Determine the [x, y] coordinate at the center of the cell enclosing the given text.  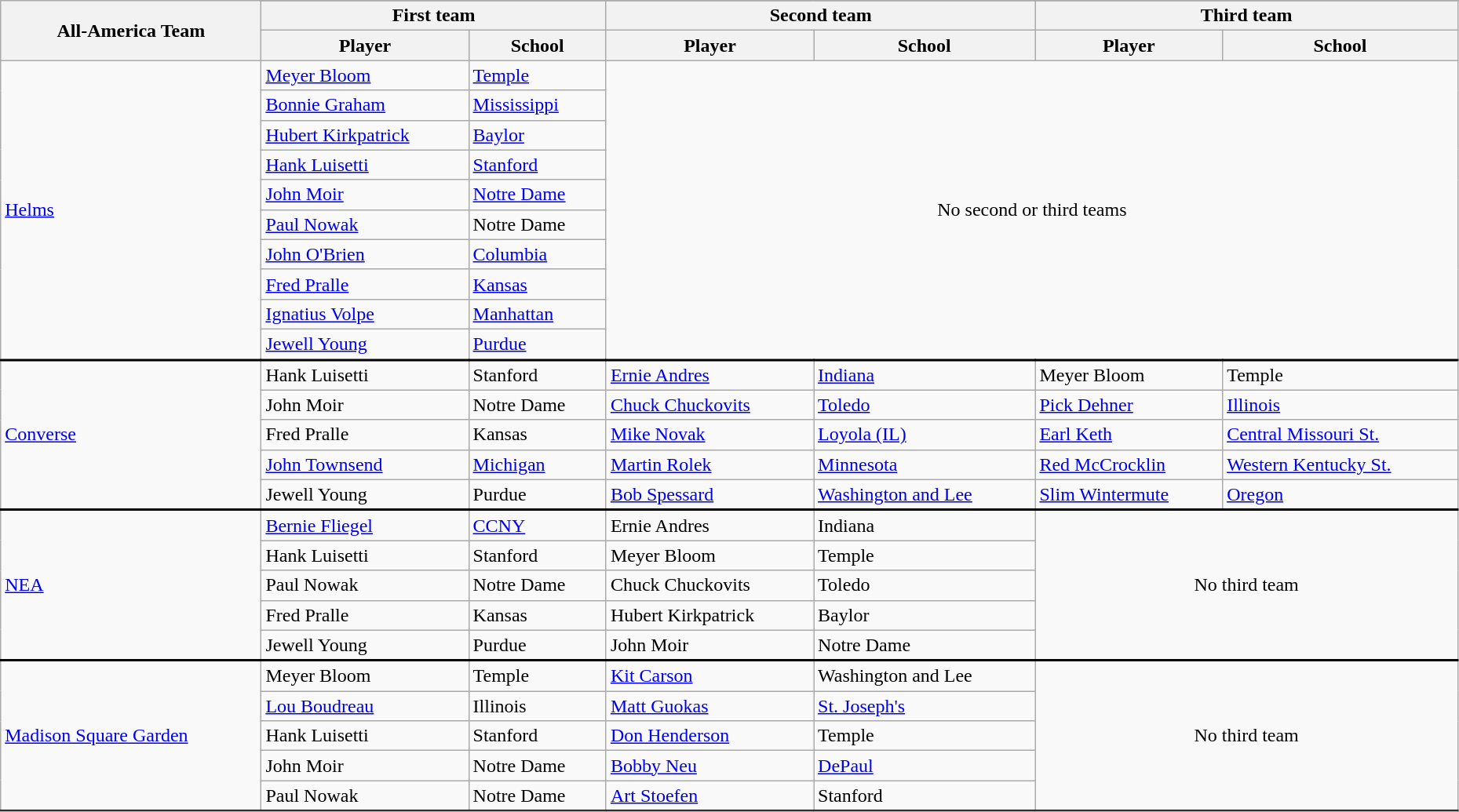
Michigan [537, 464]
Lou Boudreau [365, 706]
Helms [131, 210]
Converse [131, 435]
Don Henderson [709, 736]
Central Missouri St. [1340, 435]
Madison Square Garden [131, 736]
DePaul [925, 766]
Martin Rolek [709, 464]
John O'Brien [365, 254]
Oregon [1340, 494]
Third team [1246, 16]
NEA [131, 585]
Mississippi [537, 105]
John Townsend [365, 464]
All-America Team [131, 31]
Mike Novak [709, 435]
Western Kentucky St. [1340, 464]
Bernie Fliegel [365, 526]
Kit Carson [709, 676]
CCNY [537, 526]
Pick Dehner [1129, 405]
Matt Guokas [709, 706]
First team [434, 16]
Manhattan [537, 314]
Art Stoefen [709, 796]
Bonnie Graham [365, 105]
Ignatius Volpe [365, 314]
Bob Spessard [709, 494]
Loyola (IL) [925, 435]
Minnesota [925, 464]
Earl Keth [1129, 435]
Second team [821, 16]
St. Joseph's [925, 706]
Slim Wintermute [1129, 494]
Columbia [537, 254]
No second or third teams [1031, 210]
Bobby Neu [709, 766]
Red McCrocklin [1129, 464]
